Pinpoint the cell where the given text exists, returning its [x, y] midpoint coordinate. 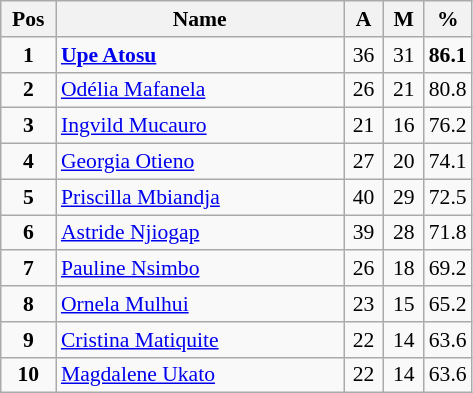
74.1 [448, 162]
86.1 [448, 55]
76.2 [448, 126]
7 [28, 269]
71.8 [448, 233]
Ingvild Mucauro [200, 126]
80.8 [448, 90]
Georgia Otieno [200, 162]
Upe Atosu [200, 55]
4 [28, 162]
5 [28, 197]
6 [28, 233]
Ornela Mulhui [200, 304]
Pos [28, 19]
72.5 [448, 197]
Astride Njiogap [200, 233]
39 [364, 233]
16 [404, 126]
Priscilla Mbiandja [200, 197]
Magdalene Ukato [200, 375]
40 [364, 197]
18 [404, 269]
28 [404, 233]
65.2 [448, 304]
1 [28, 55]
M [404, 19]
8 [28, 304]
9 [28, 340]
27 [364, 162]
% [448, 19]
A [364, 19]
Pauline Nsimbo [200, 269]
2 [28, 90]
31 [404, 55]
36 [364, 55]
Odélia Mafanela [200, 90]
Name [200, 19]
10 [28, 375]
29 [404, 197]
Cristina Matiquite [200, 340]
69.2 [448, 269]
3 [28, 126]
20 [404, 162]
15 [404, 304]
23 [364, 304]
